Output the (x, y) coordinate of the center of the cell containing the given text.  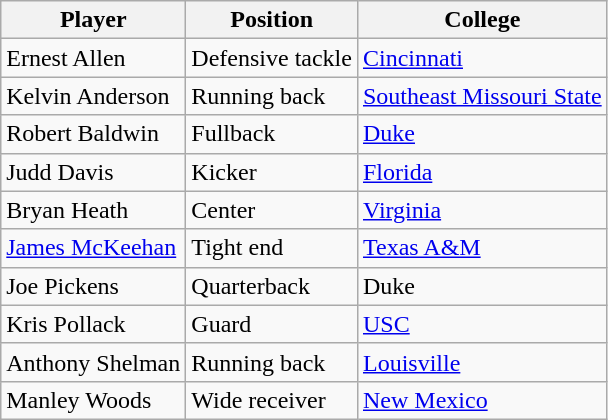
Manley Woods (94, 400)
Wide receiver (272, 400)
Center (272, 210)
Judd Davis (94, 172)
Quarterback (272, 286)
Position (272, 20)
Texas A&M (482, 248)
Louisville (482, 362)
Southeast Missouri State (482, 96)
James McKeehan (94, 248)
Virginia (482, 210)
Ernest Allen (94, 58)
Kicker (272, 172)
Tight end (272, 248)
Player (94, 20)
USC (482, 324)
Fullback (272, 134)
Guard (272, 324)
Kris Pollack (94, 324)
Defensive tackle (272, 58)
Joe Pickens (94, 286)
College (482, 20)
Robert Baldwin (94, 134)
Florida (482, 172)
Bryan Heath (94, 210)
Anthony Shelman (94, 362)
New Mexico (482, 400)
Cincinnati (482, 58)
Kelvin Anderson (94, 96)
